Return (X, Y) of the center of cell containing provided text 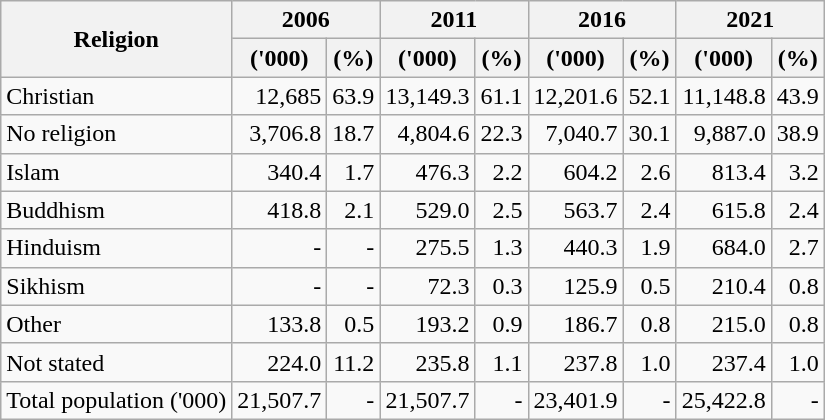
63.9 (354, 96)
2011 (454, 20)
193.2 (428, 324)
418.8 (280, 210)
3.2 (798, 172)
210.4 (724, 286)
Other (116, 324)
Religion (116, 39)
2016 (602, 20)
61.1 (502, 96)
9,887.0 (724, 134)
615.8 (724, 210)
2006 (306, 20)
1.3 (502, 248)
18.7 (354, 134)
Islam (116, 172)
2.7 (798, 248)
235.8 (428, 362)
22.3 (502, 134)
813.4 (724, 172)
11.2 (354, 362)
237.8 (576, 362)
133.8 (280, 324)
224.0 (280, 362)
1.1 (502, 362)
2.6 (650, 172)
4,804.6 (428, 134)
Buddhism (116, 210)
476.3 (428, 172)
684.0 (724, 248)
Sikhism (116, 286)
215.0 (724, 324)
1.7 (354, 172)
2.5 (502, 210)
38.9 (798, 134)
Hinduism (116, 248)
13,149.3 (428, 96)
563.7 (576, 210)
11,148.8 (724, 96)
529.0 (428, 210)
30.1 (650, 134)
12,685 (280, 96)
3,706.8 (280, 134)
2.1 (354, 210)
Not stated (116, 362)
Total population ('000) (116, 400)
0.9 (502, 324)
1.9 (650, 248)
275.5 (428, 248)
Christian (116, 96)
0.3 (502, 286)
186.7 (576, 324)
7,040.7 (576, 134)
43.9 (798, 96)
2021 (750, 20)
340.4 (280, 172)
237.4 (724, 362)
No religion (116, 134)
12,201.6 (576, 96)
52.1 (650, 96)
604.2 (576, 172)
440.3 (576, 248)
23,401.9 (576, 400)
72.3 (428, 286)
125.9 (576, 286)
25,422.8 (724, 400)
2.2 (502, 172)
